Return the [x, y] coordinate for the center point of the cell that contains the specified text.  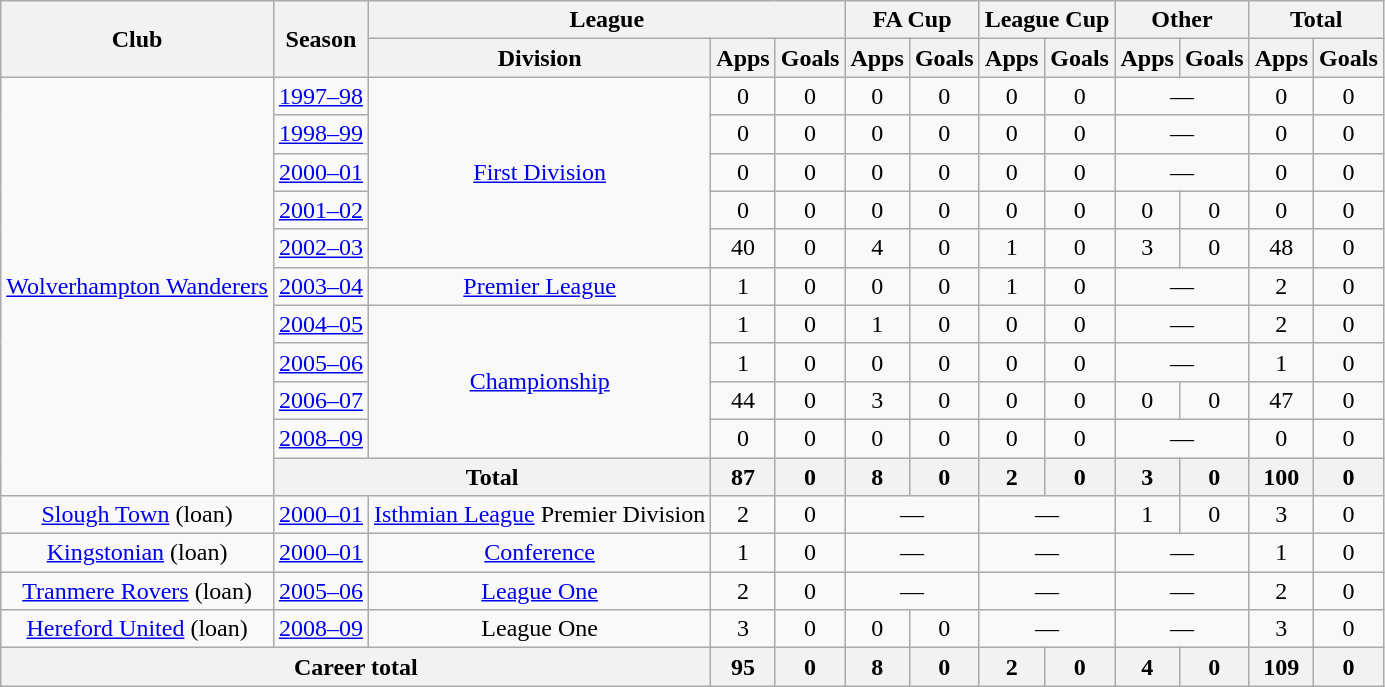
Hereford United (loan) [138, 629]
100 [1281, 477]
48 [1281, 248]
Premier League [539, 286]
1997–98 [320, 96]
2004–05 [320, 324]
40 [743, 248]
League Cup [1047, 20]
Conference [539, 553]
League [606, 20]
Career total [356, 667]
87 [743, 477]
1998–99 [320, 134]
Tranmere Rovers (loan) [138, 591]
Division [539, 58]
Wolverhampton Wanderers [138, 286]
Slough Town (loan) [138, 515]
95 [743, 667]
Club [138, 39]
Championship [539, 381]
Season [320, 39]
First Division [539, 172]
2006–07 [320, 400]
2003–04 [320, 286]
Kingstonian (loan) [138, 553]
FA Cup [912, 20]
44 [743, 400]
2002–03 [320, 248]
109 [1281, 667]
47 [1281, 400]
Isthmian League Premier Division [539, 515]
2001–02 [320, 210]
Other [1182, 20]
